Pinpoint the cell where the given text exists, returning its (X, Y) midpoint coordinate. 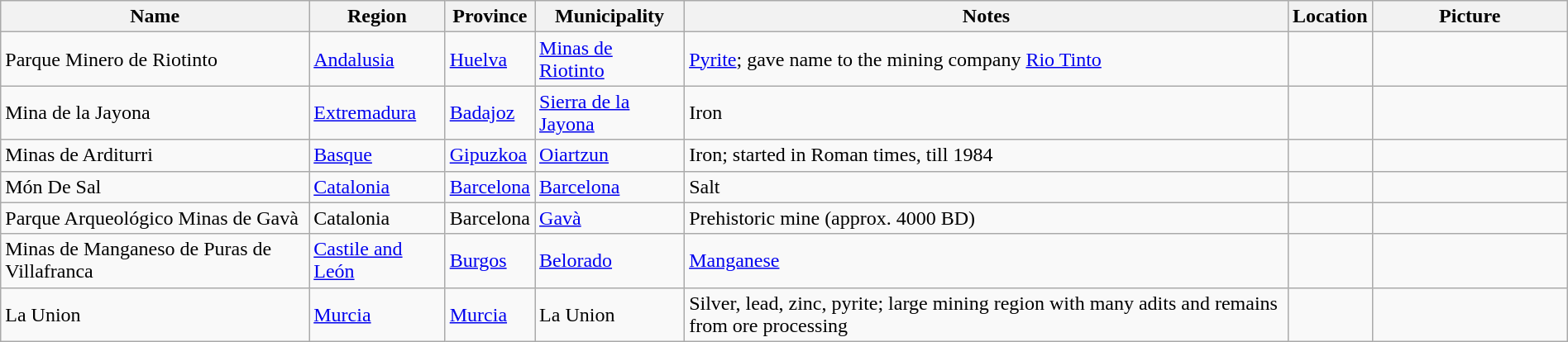
Region (377, 17)
Parque Arqueológico Minas de Gavà (155, 218)
Basque (377, 155)
Huelva (490, 59)
Prehistoric mine (approx. 4000 BD) (987, 218)
Province (490, 17)
Extremadura (377, 112)
Notes (987, 17)
Belorado (610, 261)
Burgos (490, 261)
Parque Minero de Riotinto (155, 59)
Gipuzkoa (490, 155)
Andalusia (377, 59)
Iron; started in Roman times, till 1984 (987, 155)
Món De Sal (155, 187)
Pyrite; gave name to the mining company Rio Tinto (987, 59)
Salt (987, 187)
Castile and León (377, 261)
Name (155, 17)
Iron (987, 112)
Municipality (610, 17)
Silver, lead, zinc, pyrite; large mining region with many adits and remains from ore processing (987, 314)
Sierra de la Jayona (610, 112)
Minas de Arditurri (155, 155)
Minas de Manganeso de Puras de Villafranca (155, 261)
Badajoz (490, 112)
Location (1330, 17)
Minas de Riotinto (610, 59)
Manganese (987, 261)
Gavà (610, 218)
Oiartzun (610, 155)
Picture (1470, 17)
Mina de la Jayona (155, 112)
